Locate the cell with the specified text and output its [X, Y] center coordinate. 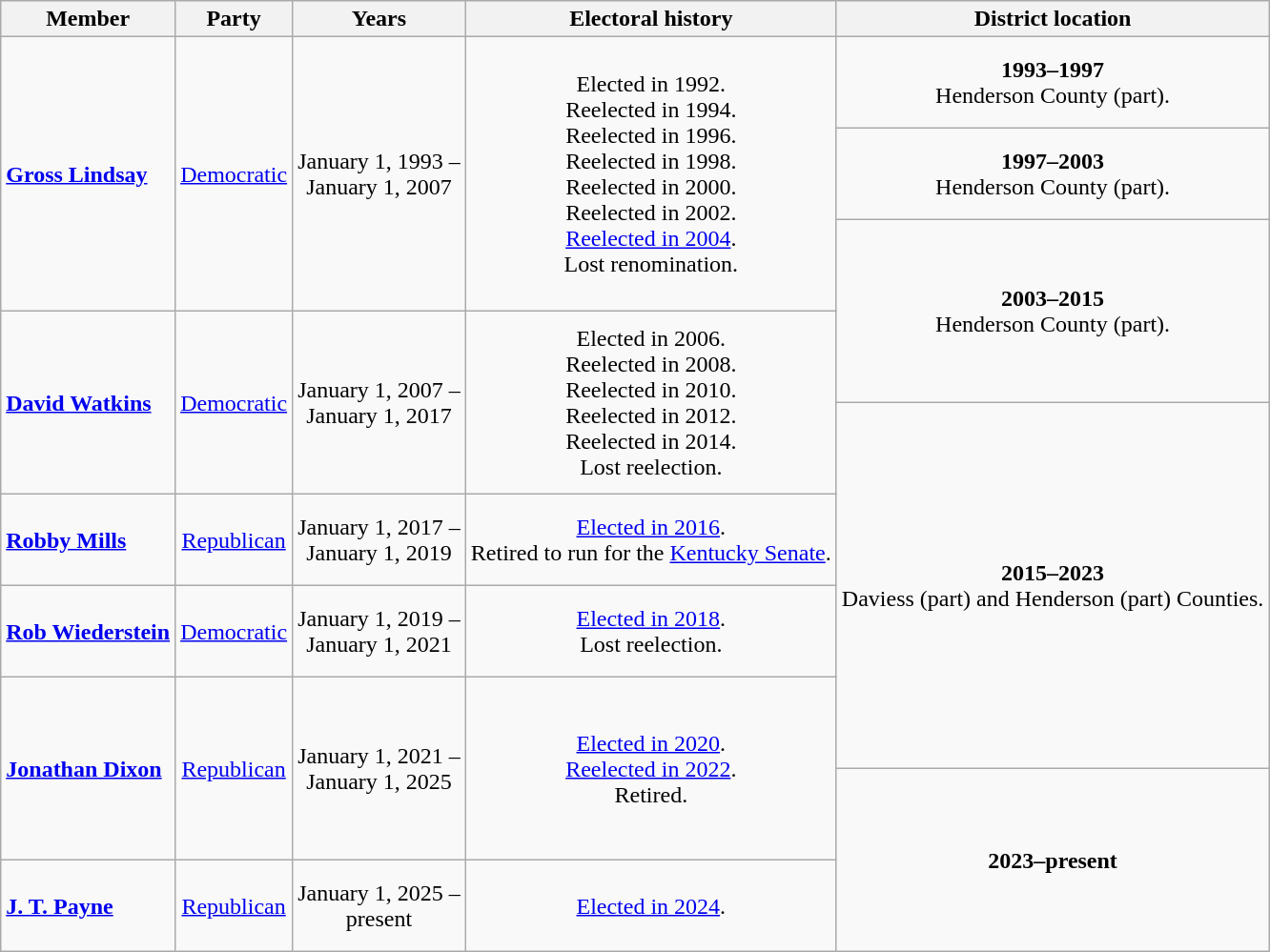
Elected in 2016.Retired to run for the Kentucky Senate. [650, 540]
Robby Mills [88, 540]
2023–present [1053, 861]
Elected in 2020.Reelected in 2022.Retired. [650, 769]
2003–2015Henderson County (part). [1053, 312]
Member [88, 19]
District location [1053, 19]
David Watkins [88, 403]
Rob Wiederstein [88, 632]
J. T. Payne [88, 906]
Elected in 2018.Lost reelection. [650, 632]
Elected in 2006.Reelected in 2008.Reelected in 2010.Reelected in 2012.Reelected in 2014.Lost reelection. [650, 403]
Elected in 1992.Reelected in 1994.Reelected in 1996.Reelected in 1998.Reelected in 2000.Reelected in 2002.Reelected in 2004.Lost renomination. [650, 174]
January 1, 1993 –January 1, 2007 [379, 174]
Party [235, 19]
Electoral history [650, 19]
Gross Lindsay [88, 174]
1993–1997Henderson County (part). [1053, 83]
January 1, 2007 –January 1, 2017 [379, 403]
January 1, 2021 –January 1, 2025 [379, 769]
January 1, 2025 –present [379, 906]
January 1, 2019 –January 1, 2021 [379, 632]
2015–2023Daviess (part) and Henderson (part) Counties. [1053, 586]
1997–2003Henderson County (part). [1053, 174]
Jonathan Dixon [88, 769]
Elected in 2024. [650, 906]
January 1, 2017 –January 1, 2019 [379, 540]
Years [379, 19]
